Pinpoint the cell where the given text exists, returning its (X, Y) midpoint coordinate. 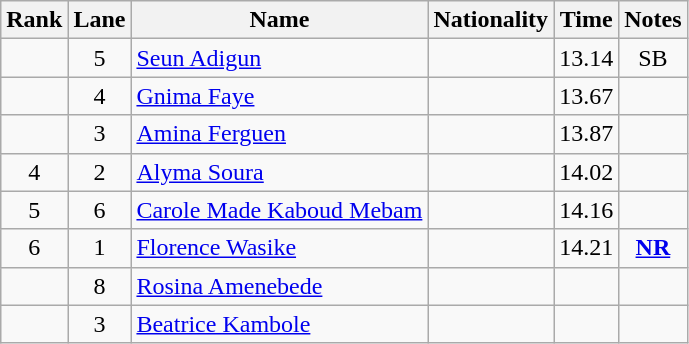
SB (653, 58)
14.16 (586, 210)
1 (100, 248)
NR (653, 248)
Beatrice Kambole (280, 324)
14.21 (586, 248)
Lane (100, 20)
Carole Made Kaboud Mebam (280, 210)
Amina Ferguen (280, 134)
Name (280, 20)
13.14 (586, 58)
13.67 (586, 96)
Alyma Soura (280, 172)
Florence Wasike (280, 248)
2 (100, 172)
Rank (34, 20)
Rosina Amenebede (280, 286)
Seun Adigun (280, 58)
13.87 (586, 134)
Nationality (491, 20)
14.02 (586, 172)
8 (100, 286)
Time (586, 20)
Gnima Faye (280, 96)
Notes (653, 20)
